Identify which cell holds the provided text, then report its [x, y] central coordinate. 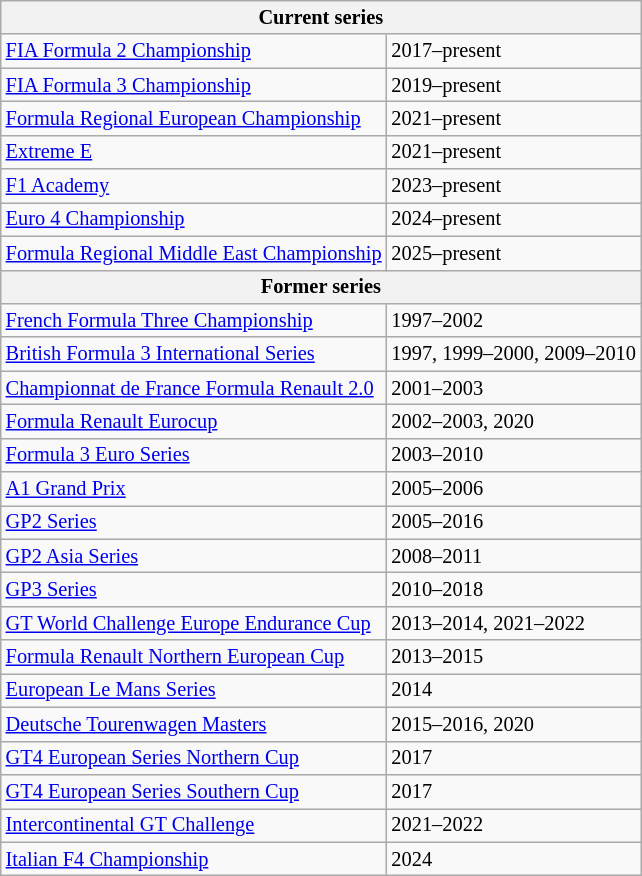
2017–present [513, 51]
British Formula 3 International Series [194, 354]
2005–2016 [513, 522]
Formula Regional Middle East Championship [194, 253]
French Formula Three Championship [194, 320]
2015–2016, 2020 [513, 724]
Championnat de France Formula Renault 2.0 [194, 388]
GP2 Asia Series [194, 556]
1997–2002 [513, 320]
2014 [513, 690]
GP2 Series [194, 522]
Intercontinental GT Challenge [194, 825]
GT4 European Series Southern Cup [194, 791]
A1 Grand Prix [194, 489]
GT4 European Series Northern Cup [194, 758]
2021–2022 [513, 825]
2019–present [513, 85]
2013–2014, 2021–2022 [513, 623]
2013–2015 [513, 657]
European Le Mans Series [194, 690]
2003–2010 [513, 455]
2024 [513, 859]
GP3 Series [194, 589]
GT World Challenge Europe Endurance Cup [194, 623]
Formula Renault Northern European Cup [194, 657]
Former series [321, 287]
2010–2018 [513, 589]
2008–2011 [513, 556]
2024–present [513, 219]
Formula Renault Eurocup [194, 421]
2023–present [513, 186]
Italian F4 Championship [194, 859]
FIA Formula 3 Championship [194, 85]
2001–2003 [513, 388]
1997, 1999–2000, 2009–2010 [513, 354]
Deutsche Tourenwagen Masters [194, 724]
Current series [321, 17]
FIA Formula 2 Championship [194, 51]
2002–2003, 2020 [513, 421]
Euro 4 Championship [194, 219]
2005–2006 [513, 489]
F1 Academy [194, 186]
2025–present [513, 253]
Formula 3 Euro Series [194, 455]
Extreme E [194, 152]
Formula Regional European Championship [194, 118]
